From the cell containing the given text, extract its center point as [X, Y] coordinate. 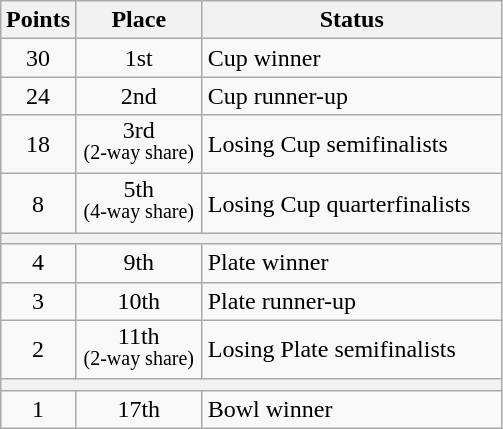
1 [38, 409]
18 [38, 144]
4 [38, 263]
Plate runner-up [352, 301]
1st [138, 58]
8 [38, 204]
17th [138, 409]
10th [138, 301]
Place [138, 20]
3rd(2-way share) [138, 144]
Losing Cup semifinalists [352, 144]
9th [138, 263]
Status [352, 20]
30 [38, 58]
Cup runner-up [352, 96]
3 [38, 301]
11th(2-way share) [138, 350]
24 [38, 96]
2 [38, 350]
2nd [138, 96]
Losing Plate semifinalists [352, 350]
Bowl winner [352, 409]
Points [38, 20]
Plate winner [352, 263]
5th(4-way share) [138, 204]
Cup winner [352, 58]
Losing Cup quarterfinalists [352, 204]
